Return [x, y] of the center of cell containing provided text 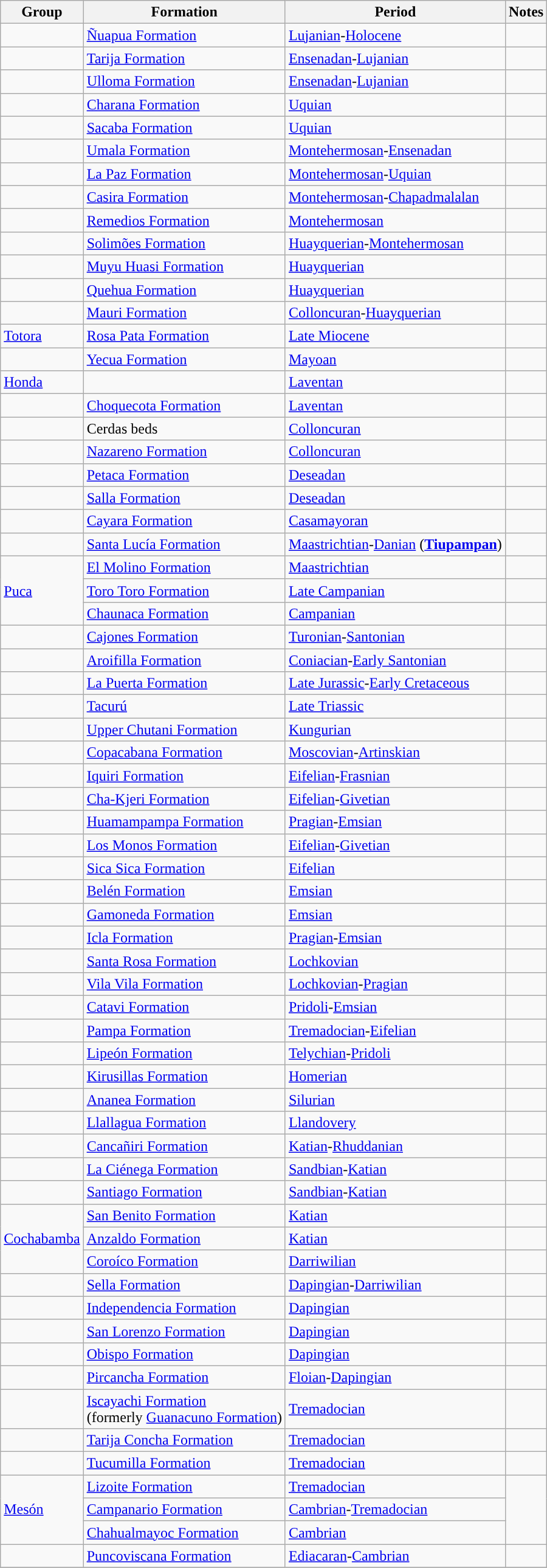
Late Jurassic-Early Cretaceous [395, 683]
Group [42, 12]
Ananea Formation [184, 1100]
El Molino Formation [184, 567]
Ulloma Formation [184, 81]
Homerian [395, 1077]
La Paz Formation [184, 174]
Llandovery [395, 1123]
Pridoli-Emsian [395, 1007]
Ñuapua Formation [184, 35]
La Ciénega Formation [184, 1169]
Late Miocene [395, 336]
Kirusillas Formation [184, 1077]
Tarija Concha Formation [184, 1440]
Cayara Formation [184, 521]
Lochkovian-Pragian [395, 984]
Tremadocian-Eifelian [395, 1031]
Campanario Formation [184, 1510]
Telychian-Pridoli [395, 1054]
Totora [42, 336]
Lizoite Formation [184, 1487]
Montehermosan [395, 220]
Pircancha Formation [184, 1377]
San Benito Formation [184, 1215]
Charana Formation [184, 105]
Choquecota Formation [184, 406]
Toro Toro Formation [184, 590]
Cambrian [395, 1533]
Sella Formation [184, 1285]
Aroifilla Formation [184, 660]
Mayoan [395, 359]
Anzaldo Formation [184, 1238]
San Lorenzo Formation [184, 1331]
Coniacian-Early Santonian [395, 660]
Upper Chutani Formation [184, 730]
Dapingian-Darriwilian [395, 1285]
Nazareno Formation [184, 452]
Honda [42, 382]
Tacurú [184, 706]
Floian-Dapingian [395, 1377]
Solimões Formation [184, 243]
Period [395, 12]
Casira Formation [184, 197]
Huayquerian-Montehermosan [395, 243]
Puca [42, 590]
Notes [526, 12]
Cha-Kjeri Formation [184, 799]
Colloncuran-Huayquerian [395, 313]
Montehermosan-Uquian [395, 174]
Pampa Formation [184, 1031]
Eifelian [395, 868]
Maastrichtian-Danian (Tiupampan) [395, 544]
Campanian [395, 613]
Kungurian [395, 730]
Cambrian-Tremadocian [395, 1510]
Puncoviscana Formation [184, 1556]
Santiago Formation [184, 1192]
La Puerta Formation [184, 683]
Rosa Pata Formation [184, 336]
Salla Formation [184, 498]
Umala Formation [184, 151]
Chahualmayoc Formation [184, 1533]
Remedios Formation [184, 220]
Lipeón Formation [184, 1054]
Sica Sica Formation [184, 868]
Cerdas beds [184, 429]
Mesón [42, 1510]
Silurian [395, 1100]
Independencia Formation [184, 1308]
Gamoneda Formation [184, 914]
Petaca Formation [184, 475]
Santa Rosa Formation [184, 961]
Turonian-Santonian [395, 637]
Muyu Huasi Formation [184, 266]
Cancañiri Formation [184, 1146]
Yecua Formation [184, 359]
Cochabamba [42, 1238]
Huamampampa Formation [184, 822]
Ediacaran-Cambrian [395, 1556]
Iscayachi Formation(formerly Guanacuno Formation) [184, 1408]
Iquiri Formation [184, 776]
Sacaba Formation [184, 128]
Moscovian-Artinskian [395, 753]
Belén Formation [184, 891]
Eifelian-Frasnian [395, 776]
Obispo Formation [184, 1354]
Quehua Formation [184, 290]
Lujanian-Holocene [395, 35]
Darriwilian [395, 1262]
Tarija Formation [184, 58]
Montehermosan-Chapadmalalan [395, 197]
Icla Formation [184, 938]
Cajones Formation [184, 637]
Copacabana Formation [184, 753]
Vila Vila Formation [184, 984]
Coroíco Formation [184, 1262]
Catavi Formation [184, 1007]
Montehermosan-Ensenadan [395, 151]
Casamayoran [395, 521]
Santa Lucía Formation [184, 544]
Mauri Formation [184, 313]
Katian-Rhuddanian [395, 1146]
Formation [184, 12]
Los Monos Formation [184, 845]
Chaunaca Formation [184, 613]
Llallagua Formation [184, 1123]
Late Triassic [395, 706]
Tucumilla Formation [184, 1463]
Late Campanian [395, 590]
Maastrichtian [395, 567]
Lochkovian [395, 961]
